Detect which cell encompasses the target text, then output its [x, y] center coordinate. 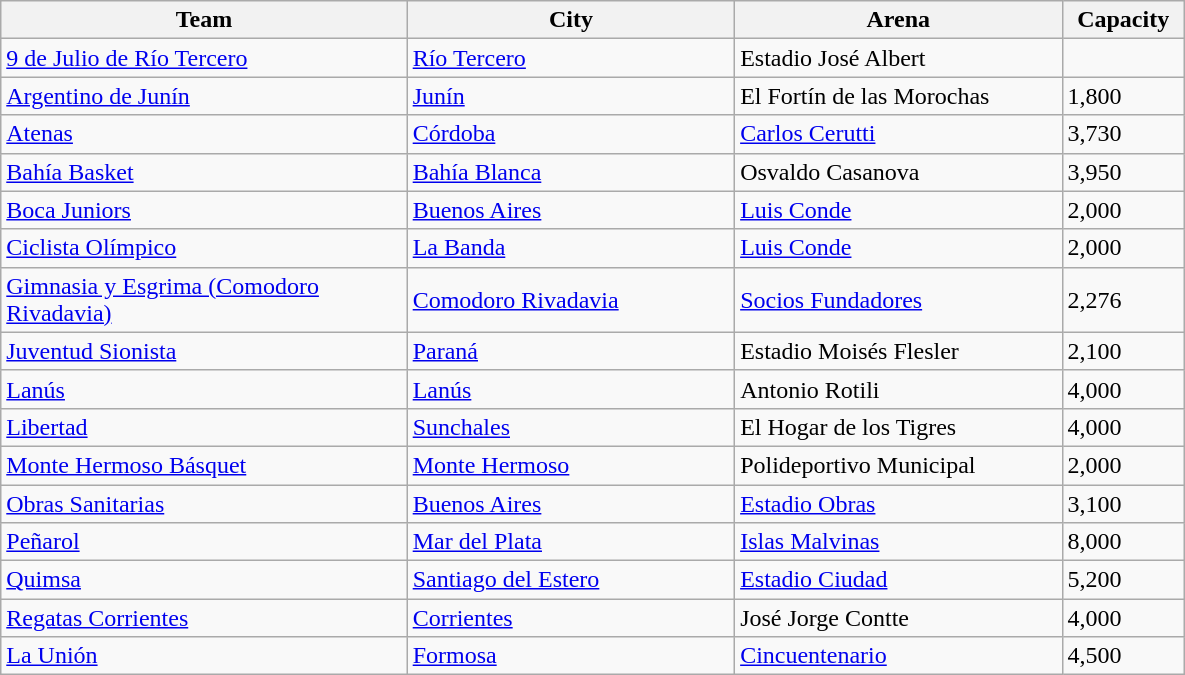
Cincuentenario [898, 656]
Quimsa [204, 580]
Monte Hermoso [570, 465]
3,950 [1123, 172]
Atenas [204, 134]
El Hogar de los Tigres [898, 427]
Juventud Sionista [204, 351]
José Jorge Contte [898, 618]
Bahía Basket [204, 172]
Polideportivo Municipal [898, 465]
Córdoba [570, 134]
Regatas Corrientes [204, 618]
4,500 [1123, 656]
Bahía Blanca [570, 172]
Libertad [204, 427]
El Fortín de las Morochas [898, 96]
Capacity [1123, 20]
Osvaldo Casanova [898, 172]
Sunchales [570, 427]
Comodoro Rivadavia [570, 300]
Junín [570, 96]
Formosa [570, 656]
Gimnasia y Esgrima (Comodoro Rivadavia) [204, 300]
Antonio Rotili [898, 389]
Carlos Cerutti [898, 134]
3,730 [1123, 134]
Monte Hermoso Básquet [204, 465]
Mar del Plata [570, 542]
Estadio Ciudad [898, 580]
Estadio Obras [898, 503]
Estadio Moisés Flesler [898, 351]
La Banda [570, 248]
5,200 [1123, 580]
Ciclista Olímpico [204, 248]
Santiago del Estero [570, 580]
Argentino de Junín [204, 96]
Team [204, 20]
Corrientes [570, 618]
1,800 [1123, 96]
2,276 [1123, 300]
Río Tercero [570, 58]
La Unión [204, 656]
Boca Juniors [204, 210]
8,000 [1123, 542]
Peñarol [204, 542]
Paraná [570, 351]
Islas Malvinas [898, 542]
2,100 [1123, 351]
City [570, 20]
9 de Julio de Río Tercero [204, 58]
3,100 [1123, 503]
Estadio José Albert [898, 58]
Socios Fundadores [898, 300]
Obras Sanitarias [204, 503]
Arena [898, 20]
